Scan for the cell matching the given text and deliver its (x, y) coordinate at center. 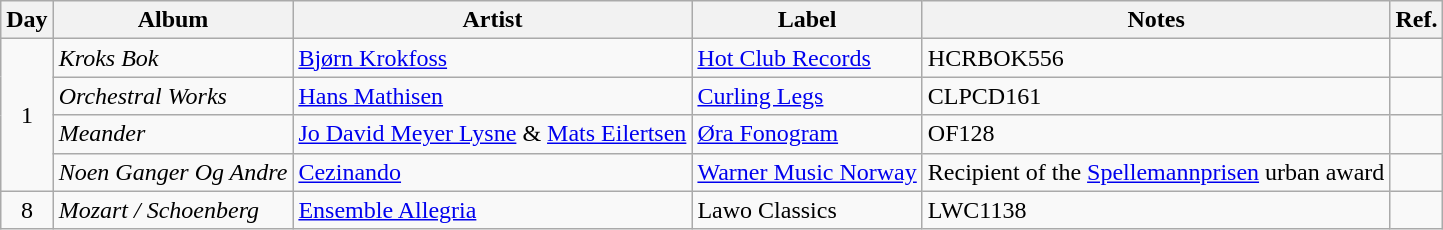
CLPCD161 (1156, 96)
Artist (492, 20)
Jo David Meyer Lysne & Mats Eilertsen (492, 134)
Recipient of the Spellemannprisen urban award (1156, 172)
Notes (1156, 20)
HCRBOK556 (1156, 58)
Noen Ganger Og Andre (173, 172)
8 (27, 210)
Hans Mathisen (492, 96)
Lawo Classics (807, 210)
Ensemble Allegria (492, 210)
LWC1138 (1156, 210)
Hot Club Records (807, 58)
Bjørn Krokfoss (492, 58)
OF128 (1156, 134)
Label (807, 20)
Album (173, 20)
1 (27, 115)
Curling Legs (807, 96)
Warner Music Norway (807, 172)
Mozart / Schoenberg (173, 210)
Cezinando (492, 172)
Orchestral Works (173, 96)
Kroks Bok (173, 58)
Ref. (1416, 20)
Day (27, 20)
Øra Fonogram (807, 134)
Meander (173, 134)
